Capture the cell that displays the provided text and extract its (X, Y) central coordinate. 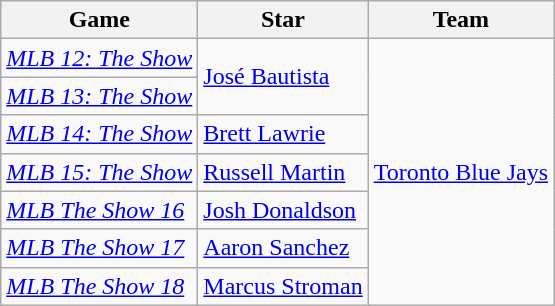
MLB The Show 16 (100, 210)
Brett Lawrie (283, 134)
Aaron Sanchez (283, 248)
Marcus Stroman (283, 286)
Toronto Blue Jays (460, 172)
MLB The Show 17 (100, 248)
Star (283, 20)
MLB The Show 18 (100, 286)
MLB 14: The Show (100, 134)
José Bautista (283, 77)
Team (460, 20)
MLB 15: The Show (100, 172)
MLB 12: The Show (100, 58)
MLB 13: The Show (100, 96)
Josh Donaldson (283, 210)
Russell Martin (283, 172)
Game (100, 20)
